Search for the cell housing the specified text and yield its [x, y] center coordinate. 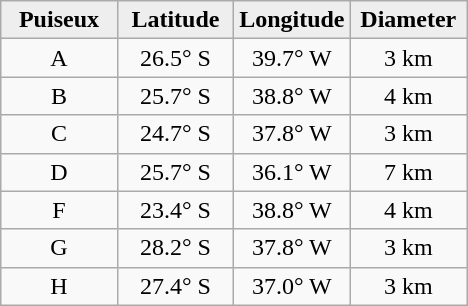
H [59, 286]
24.7° S [175, 134]
A [59, 58]
23.4° S [175, 210]
28.2° S [175, 248]
F [59, 210]
C [59, 134]
B [59, 96]
Diameter [408, 20]
Puiseux [59, 20]
D [59, 172]
G [59, 248]
36.1° W [292, 172]
37.0° W [292, 286]
26.5° S [175, 58]
27.4° S [175, 286]
Longitude [292, 20]
7 km [408, 172]
39.7° W [292, 58]
Latitude [175, 20]
